Extract the (X, Y) coordinate from the center of the cell holding the provided text.  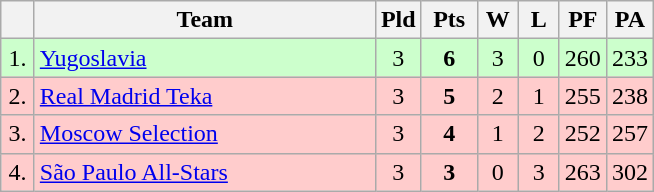
Pld (398, 20)
PA (630, 20)
Yugoslavia (204, 58)
PF (582, 20)
252 (582, 134)
W (498, 20)
302 (630, 172)
Real Madrid Teka (204, 96)
233 (630, 58)
L (538, 20)
Team (204, 20)
4. (18, 172)
5 (449, 96)
3. (18, 134)
6 (449, 58)
Moscow Selection (204, 134)
263 (582, 172)
257 (630, 134)
260 (582, 58)
238 (630, 96)
1. (18, 58)
Pts (449, 20)
255 (582, 96)
2. (18, 96)
São Paulo All-Stars (204, 172)
4 (449, 134)
